Output the [x, y] coordinate of the center of the cell containing the given text.  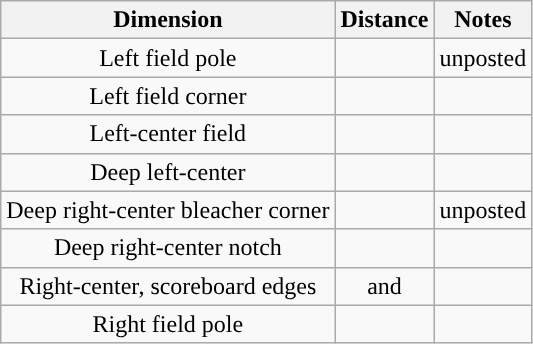
Deep right-center notch [168, 248]
Left-center field [168, 134]
Left field pole [168, 58]
Distance [384, 20]
Right field pole [168, 324]
Deep right-center bleacher corner [168, 210]
Deep left-center [168, 172]
Notes [483, 20]
Dimension [168, 20]
Right-center, scoreboard edges [168, 286]
and [384, 286]
Left field corner [168, 96]
